Output the [X, Y] coordinate of the center of the cell containing the given text.  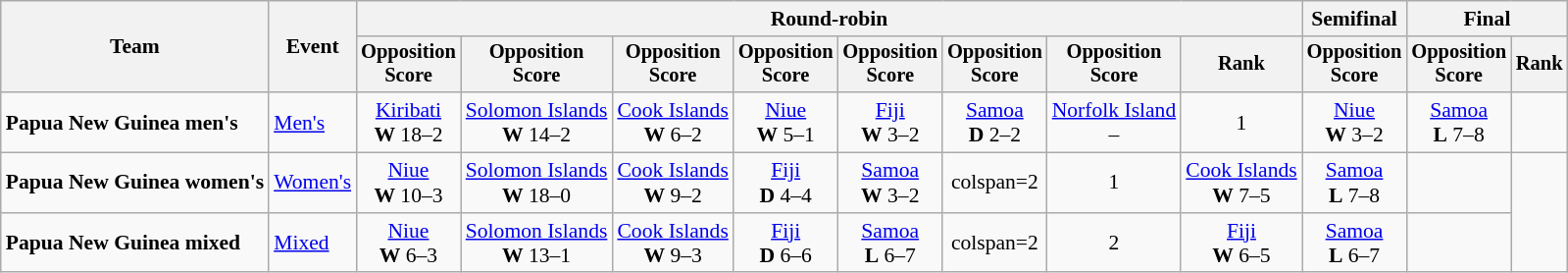
NiueW 5–1 [786, 122]
Mixed [312, 244]
FijiD 4–4 [786, 183]
NiueW 3–2 [1355, 122]
Women's [312, 183]
Men's [312, 122]
Papua New Guinea men's [135, 122]
SamoaD 2–2 [994, 122]
SamoaW 3–2 [890, 183]
Cook IslandsW 6–2 [673, 122]
FijiW 6–5 [1241, 244]
Semifinal [1355, 19]
Round-robin [830, 19]
Solomon IslandsW 13–1 [537, 244]
Papua New Guinea women's [135, 183]
NiueW 10–3 [408, 183]
NiueW 6–3 [408, 244]
Norfolk Island – [1114, 122]
Papua New Guinea mixed [135, 244]
Cook IslandsW 9–3 [673, 244]
KiribatiW 18–2 [408, 122]
Solomon IslandsW 18–0 [537, 183]
2 [1114, 244]
Event [312, 47]
FijiW 3–2 [890, 122]
Team [135, 47]
FijiD 6–6 [786, 244]
Cook IslandsW 9–2 [673, 183]
Cook IslandsW 7–5 [1241, 183]
Final [1487, 19]
Solomon IslandsW 14–2 [537, 122]
